Determine the (x, y) coordinate at the center of the cell enclosing the given text.  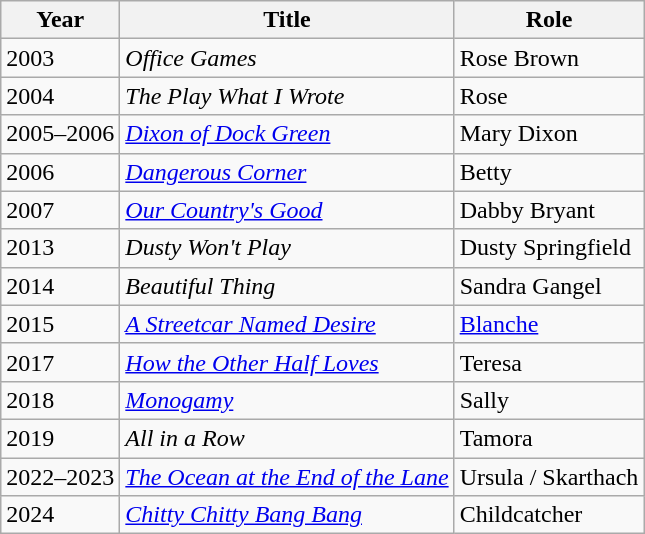
Childcatcher (549, 515)
2003 (60, 58)
2006 (60, 172)
A Streetcar Named Desire (287, 324)
2005–2006 (60, 134)
Year (60, 20)
2014 (60, 286)
The Ocean at the End of the Lane (287, 477)
2013 (60, 248)
Monogamy (287, 400)
Role (549, 20)
Title (287, 20)
Tamora (549, 438)
Sally (549, 400)
Dixon of Dock Green (287, 134)
2022–2023 (60, 477)
Ursula / Skarthach (549, 477)
2007 (60, 210)
Sandra Gangel (549, 286)
Teresa (549, 362)
2017 (60, 362)
Chitty Chitty Bang Bang (287, 515)
Office Games (287, 58)
Our Country's Good (287, 210)
Dangerous Corner (287, 172)
Dabby Bryant (549, 210)
2024 (60, 515)
2015 (60, 324)
Dusty Won't Play (287, 248)
2018 (60, 400)
2019 (60, 438)
Mary Dixon (549, 134)
Dusty Springfield (549, 248)
Rose Brown (549, 58)
Rose (549, 96)
Blanche (549, 324)
2004 (60, 96)
How the Other Half Loves (287, 362)
Betty (549, 172)
The Play What I Wrote (287, 96)
Beautiful Thing (287, 286)
All in a Row (287, 438)
